Output the (X, Y) coordinate of the center of the cell containing the given text.  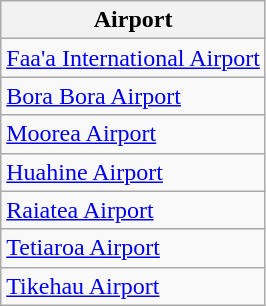
Faa'a International Airport (134, 58)
Bora Bora Airport (134, 96)
Tikehau Airport (134, 286)
Raiatea Airport (134, 210)
Tetiaroa Airport (134, 248)
Huahine Airport (134, 172)
Moorea Airport (134, 134)
Airport (134, 20)
